Scan for the cell matching the given text and deliver its (x, y) coordinate at center. 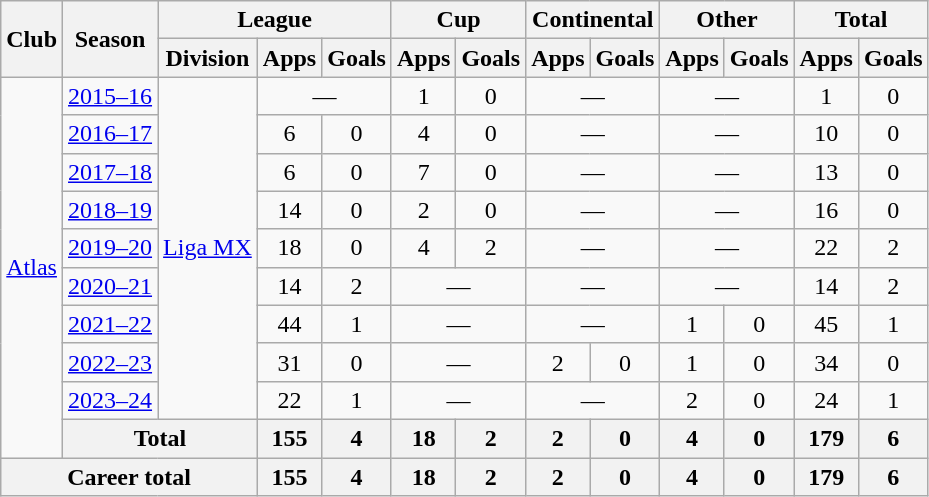
24 (826, 400)
League (275, 20)
45 (826, 324)
2015–16 (110, 96)
7 (423, 172)
Continental (593, 20)
Liga MX (208, 248)
Cup (458, 20)
34 (826, 362)
Division (208, 58)
2018–19 (110, 210)
44 (289, 324)
13 (826, 172)
2022–23 (110, 362)
Atlas (32, 268)
Other (727, 20)
2016–17 (110, 134)
Club (32, 39)
Career total (130, 477)
2021–22 (110, 324)
31 (289, 362)
16 (826, 210)
2020–21 (110, 286)
2023–24 (110, 400)
10 (826, 134)
2019–20 (110, 248)
Season (110, 39)
2017–18 (110, 172)
